Return the (x, y) coordinate for the center point of the cell that contains the specified text.  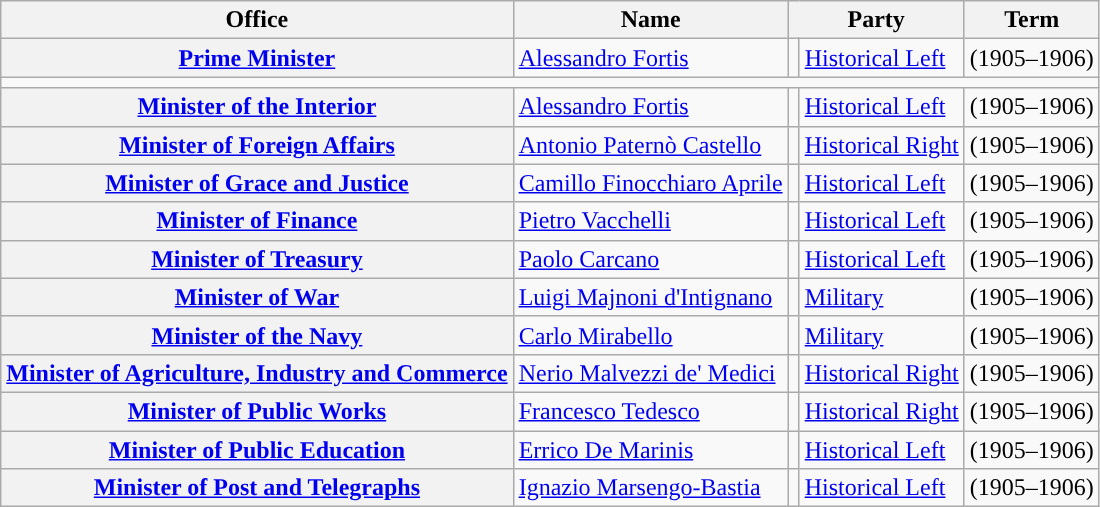
Pietro Vacchelli (650, 221)
Party (876, 20)
Minister of Foreign Affairs (257, 145)
Prime Minister (257, 58)
Name (650, 20)
Term (1032, 20)
Minister of Public Works (257, 411)
Minister of Agriculture, Industry and Commerce (257, 373)
Minister of Finance (257, 221)
Minister of Post and Telegraphs (257, 488)
Carlo Mirabello (650, 335)
Minister of the Navy (257, 335)
Francesco Tedesco (650, 411)
Antonio Paternò Castello (650, 145)
Paolo Carcano (650, 259)
Errico De Marinis (650, 449)
Minister of Grace and Justice (257, 183)
Office (257, 20)
Luigi Majnoni d'Intignano (650, 297)
Minister of the Interior (257, 107)
Camillo Finocchiaro Aprile (650, 183)
Nerio Malvezzi de' Medici (650, 373)
Ignazio Marsengo-Bastia (650, 488)
Minister of War (257, 297)
Minister of Public Education (257, 449)
Minister of Treasury (257, 259)
